Search for the cell housing the specified text and yield its (X, Y) center coordinate. 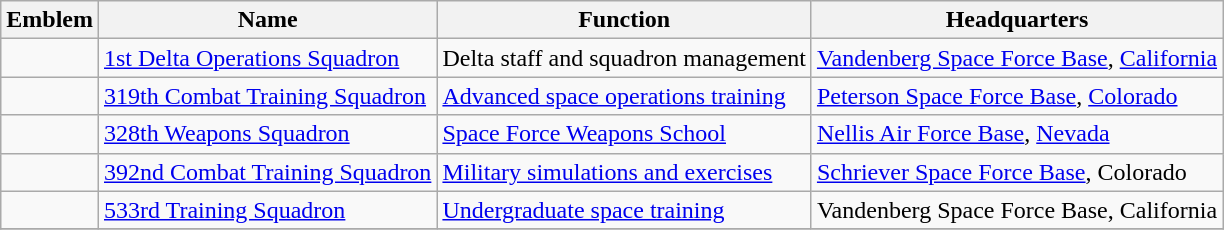
Emblem (50, 20)
Headquarters (1016, 20)
328th Weapons Squadron (267, 134)
392nd Combat Training Squadron (267, 172)
Nellis Air Force Base, Nevada (1016, 134)
Undergraduate space training (624, 210)
319th Combat Training Squadron (267, 96)
533rd Training Squadron (267, 210)
Space Force Weapons School (624, 134)
Name (267, 20)
Schriever Space Force Base, Colorado (1016, 172)
Peterson Space Force Base, Colorado (1016, 96)
Advanced space operations training (624, 96)
Function (624, 20)
1st Delta Operations Squadron (267, 58)
Delta staff and squadron management (624, 58)
Military simulations and exercises (624, 172)
